Return (X, Y) of the center of cell containing provided text 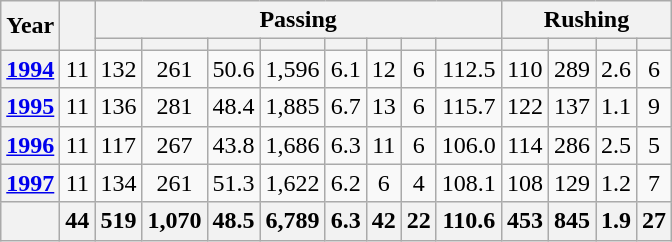
1994 (30, 69)
267 (174, 145)
1.2 (616, 183)
2.6 (616, 69)
7 (654, 183)
2.5 (616, 145)
1996 (30, 145)
137 (572, 107)
48.4 (234, 107)
27 (654, 221)
22 (418, 221)
845 (572, 221)
136 (118, 107)
6.7 (346, 107)
44 (78, 221)
1,885 (292, 107)
5 (654, 145)
117 (118, 145)
281 (174, 107)
453 (524, 221)
289 (572, 69)
108.1 (468, 183)
1,686 (292, 145)
Passing (298, 20)
1,622 (292, 183)
134 (118, 183)
115.7 (468, 107)
42 (384, 221)
112.5 (468, 69)
6.1 (346, 69)
51.3 (234, 183)
48.5 (234, 221)
1995 (30, 107)
1,070 (174, 221)
Year (30, 26)
4 (418, 183)
1.1 (616, 107)
1.9 (616, 221)
Rushing (586, 20)
122 (524, 107)
43.8 (234, 145)
106.0 (468, 145)
110 (524, 69)
108 (524, 183)
6.2 (346, 183)
13 (384, 107)
519 (118, 221)
1997 (30, 183)
114 (524, 145)
9 (654, 107)
132 (118, 69)
6,789 (292, 221)
50.6 (234, 69)
110.6 (468, 221)
129 (572, 183)
1,596 (292, 69)
12 (384, 69)
286 (572, 145)
